For the text-containing cell, return its midpoint in [X, Y] coordinate format. 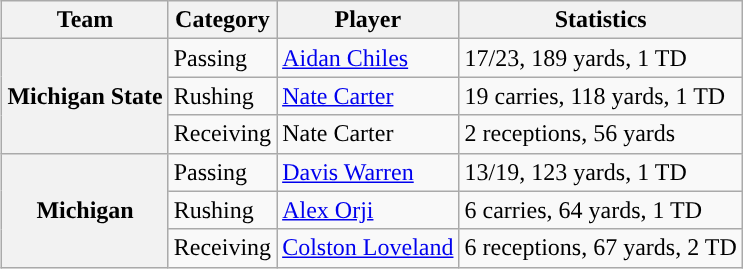
Player [368, 20]
13/19, 123 yards, 1 TD [600, 172]
17/23, 189 yards, 1 TD [600, 58]
6 carries, 64 yards, 1 TD [600, 210]
Statistics [600, 20]
2 receptions, 56 yards [600, 134]
Michigan State [85, 96]
Category [222, 20]
Colston Loveland [368, 248]
6 receptions, 67 yards, 2 TD [600, 248]
19 carries, 118 yards, 1 TD [600, 96]
Michigan [85, 210]
Aidan Chiles [368, 58]
Alex Orji [368, 210]
Team [85, 20]
Davis Warren [368, 172]
